From the cell containing the given text, extract its center point as (X, Y) coordinate. 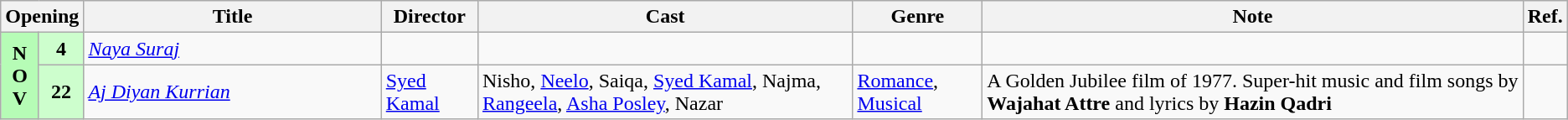
Syed Kamal (429, 92)
Cast (665, 17)
Aj Diyan Kurrian (233, 92)
Naya Suraj (233, 49)
A Golden Jubilee film of 1977. Super-hit music and film songs by Wajahat Attre and lyrics by Hazin Qadri (1253, 92)
Genre (918, 17)
Note (1253, 17)
Ref. (1545, 17)
Nisho, Neelo, Saiqa, Syed Kamal, Najma, Rangeela, Asha Posley, Nazar (665, 92)
Title (233, 17)
Opening (42, 17)
22 (61, 92)
NOV (20, 76)
Romance, Musical (918, 92)
Director (429, 17)
4 (61, 49)
